Return [X, Y] of the center of cell containing provided text 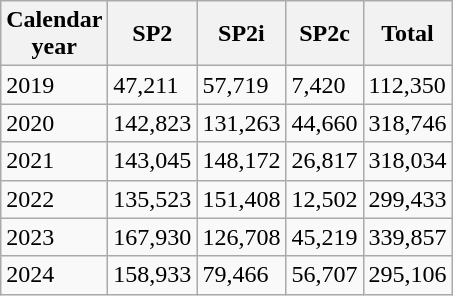
26,817 [324, 161]
299,433 [408, 199]
7,420 [324, 85]
112,350 [408, 85]
SP2i [242, 34]
79,466 [242, 275]
47,211 [152, 85]
142,823 [152, 123]
126,708 [242, 237]
56,707 [324, 275]
131,263 [242, 123]
Calendaryear [54, 34]
143,045 [152, 161]
151,408 [242, 199]
339,857 [408, 237]
SP2 [152, 34]
2022 [54, 199]
57,719 [242, 85]
2020 [54, 123]
2019 [54, 85]
318,034 [408, 161]
2024 [54, 275]
158,933 [152, 275]
45,219 [324, 237]
2021 [54, 161]
SP2c [324, 34]
295,106 [408, 275]
167,930 [152, 237]
135,523 [152, 199]
12,502 [324, 199]
148,172 [242, 161]
44,660 [324, 123]
Total [408, 34]
318,746 [408, 123]
2023 [54, 237]
